Pinpoint the cell where the given text exists, returning its [X, Y] midpoint coordinate. 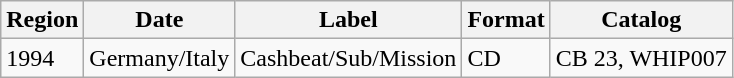
Catalog [641, 20]
1994 [42, 58]
Germany/Italy [160, 58]
CB 23, WHIP007 [641, 58]
Format [506, 20]
CD [506, 58]
Label [348, 20]
Date [160, 20]
Cashbeat/Sub/Mission [348, 58]
Region [42, 20]
